Detect which cell encompasses the target text, then output its [X, Y] center coordinate. 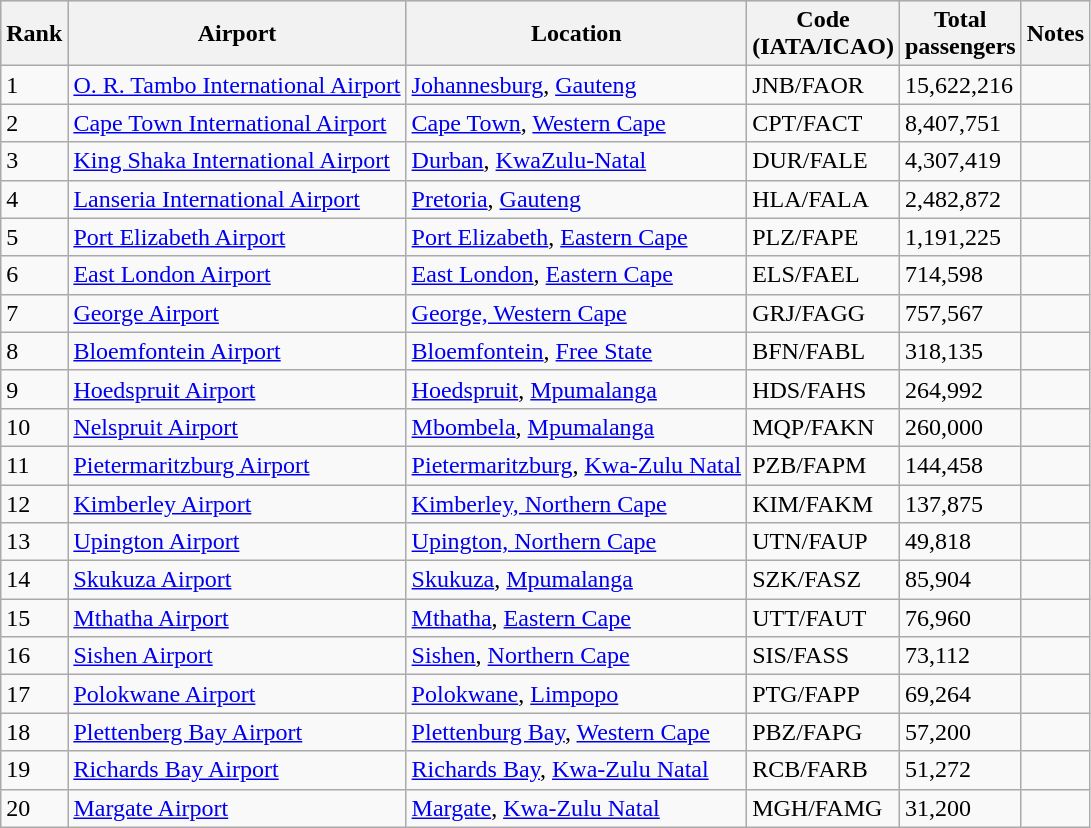
MQP/FAKN [824, 427]
George Airport [237, 313]
Kimberley, Northern Cape [576, 503]
Plettenburg Bay, Western Cape [576, 732]
8 [34, 351]
13 [34, 542]
Mthatha Airport [237, 618]
Cape Town, Western Cape [576, 123]
7 [34, 313]
4,307,419 [960, 161]
144,458 [960, 465]
5 [34, 237]
Sishen, Northern Cape [576, 656]
757,567 [960, 313]
51,272 [960, 770]
10 [34, 427]
Port Elizabeth Airport [237, 237]
18 [34, 732]
6 [34, 275]
16 [34, 656]
4 [34, 199]
11 [34, 465]
714,598 [960, 275]
East London, Eastern Cape [576, 275]
14 [34, 580]
Richards Bay, Kwa-Zulu Natal [576, 770]
PTG/FAPP [824, 694]
Richards Bay Airport [237, 770]
Pietermaritzburg Airport [237, 465]
CPT/FACT [824, 123]
ELS/FAEL [824, 275]
Airport [237, 34]
264,992 [960, 389]
49,818 [960, 542]
East London Airport [237, 275]
UTN/FAUP [824, 542]
Cape Town International Airport [237, 123]
Polokwane, Limpopo [576, 694]
RCB/FARB [824, 770]
15,622,216 [960, 85]
Skukuza, Mpumalanga [576, 580]
Sishen Airport [237, 656]
17 [34, 694]
PZB/FAPM [824, 465]
76,960 [960, 618]
1,191,225 [960, 237]
Totalpassengers [960, 34]
Nelspruit Airport [237, 427]
260,000 [960, 427]
Upington Airport [237, 542]
PLZ/FAPE [824, 237]
85,904 [960, 580]
Upington, Northern Cape [576, 542]
Durban, KwaZulu-Natal [576, 161]
20 [34, 808]
Hoedspruit Airport [237, 389]
Margate Airport [237, 808]
19 [34, 770]
69,264 [960, 694]
Notes [1055, 34]
Bloemfontein, Free State [576, 351]
HDS/FAHS [824, 389]
Lanseria International Airport [237, 199]
Rank [34, 34]
Johannesburg, Gauteng [576, 85]
318,135 [960, 351]
Port Elizabeth, Eastern Cape [576, 237]
Polokwane Airport [237, 694]
Margate, Kwa-Zulu Natal [576, 808]
137,875 [960, 503]
Pretoria, Gauteng [576, 199]
2,482,872 [960, 199]
Hoedspruit, Mpumalanga [576, 389]
57,200 [960, 732]
73,112 [960, 656]
HLA/FALA [824, 199]
MGH/FAMG [824, 808]
8,407,751 [960, 123]
Mthatha, Eastern Cape [576, 618]
Mbombela, Mpumalanga [576, 427]
KIM/FAKM [824, 503]
Code(IATA/ICAO) [824, 34]
3 [34, 161]
31,200 [960, 808]
DUR/FALE [824, 161]
GRJ/FAGG [824, 313]
9 [34, 389]
15 [34, 618]
Pietermaritzburg, Kwa-Zulu Natal [576, 465]
SZK/FASZ [824, 580]
BFN/FABL [824, 351]
Plettenberg Bay Airport [237, 732]
JNB/FAOR [824, 85]
12 [34, 503]
O. R. Tambo International Airport [237, 85]
2 [34, 123]
PBZ/FAPG [824, 732]
King Shaka International Airport [237, 161]
George, Western Cape [576, 313]
Skukuza Airport [237, 580]
SIS/FASS [824, 656]
UTT/FAUT [824, 618]
Kimberley Airport [237, 503]
Bloemfontein Airport [237, 351]
1 [34, 85]
Location [576, 34]
